Locate the cell with the specified text and output its (X, Y) center coordinate. 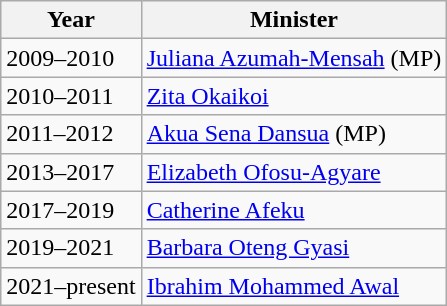
2011–2012 (71, 134)
2021–present (71, 286)
2009–2010 (71, 58)
2013–2017 (71, 172)
Juliana Azumah-Mensah (MP) (294, 58)
Elizabeth Ofosu-Agyare (294, 172)
Barbara Oteng Gyasi (294, 248)
2017–2019 (71, 210)
Akua Sena Dansua (MP) (294, 134)
Catherine Afeku (294, 210)
2010–2011 (71, 96)
Minister (294, 20)
Year (71, 20)
Ibrahim Mohammed Awal (294, 286)
Zita Okaikoi (294, 96)
2019–2021 (71, 248)
